For the text-containing cell, return its midpoint in (x, y) coordinate format. 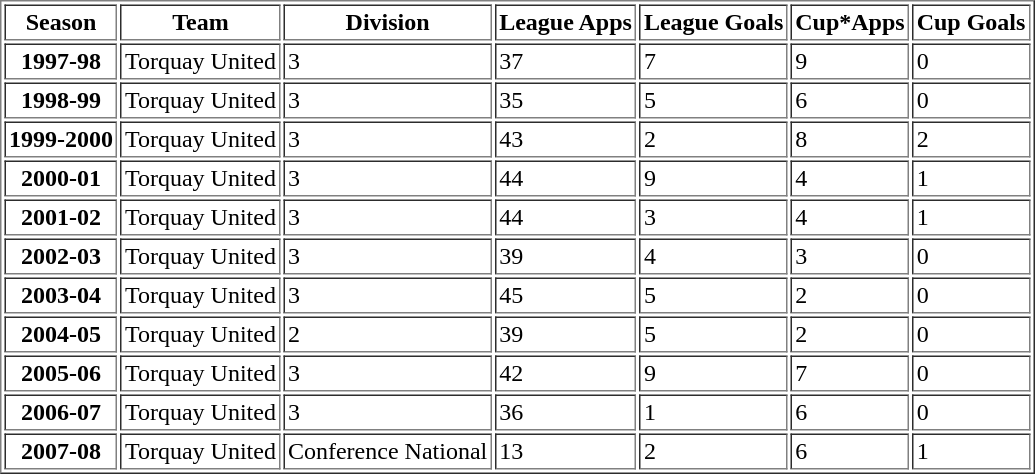
2002-03 (60, 256)
Cup*Apps (850, 22)
2007-08 (60, 452)
2005-06 (60, 374)
Season (60, 22)
League Apps (566, 22)
8 (850, 140)
League Goals (713, 22)
35 (566, 100)
2006-07 (60, 412)
2003-04 (60, 296)
42 (566, 374)
Conference National (387, 452)
Cup Goals (971, 22)
2004-05 (60, 334)
Division (387, 22)
43 (566, 140)
36 (566, 412)
1999-2000 (60, 140)
Team (200, 22)
1997-98 (60, 62)
2001-02 (60, 218)
2000-01 (60, 178)
37 (566, 62)
45 (566, 296)
13 (566, 452)
1998-99 (60, 100)
